Find where the given text appears and provide that cell's center as [X, Y] coordinate. 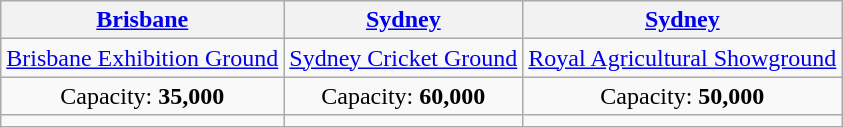
Capacity: 50,000 [682, 96]
Brisbane [142, 20]
Royal Agricultural Showground [682, 58]
Capacity: 60,000 [404, 96]
Capacity: 35,000 [142, 96]
Sydney Cricket Ground [404, 58]
Brisbane Exhibition Ground [142, 58]
